Find where the given text appears and provide that cell's center as [X, Y] coordinate. 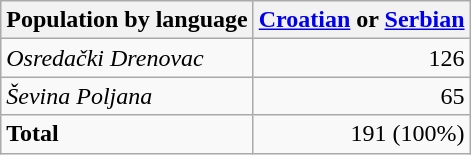
65 [362, 96]
Osredački Drenovac [127, 58]
191 (100%) [362, 134]
Population by language [127, 20]
126 [362, 58]
Ševina Poljana [127, 96]
Croatian or Serbian [362, 20]
Total [127, 134]
